Extract the (x, y) coordinate from the center of the cell holding the provided text.  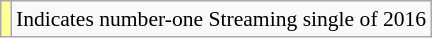
Indicates number-one Streaming single of 2016 (221, 19)
